Find where the given text appears and provide that cell's center as (x, y) coordinate. 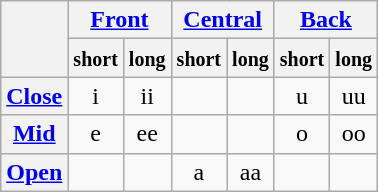
Open (34, 172)
aa (251, 172)
Front (120, 20)
e (96, 134)
Close (34, 96)
ee (147, 134)
u (302, 96)
uu (354, 96)
o (302, 134)
i (96, 96)
Mid (34, 134)
oo (354, 134)
ii (147, 96)
Central (222, 20)
a (199, 172)
Back (326, 20)
